Determine the (X, Y) coordinate at the center of the cell enclosing the given text.  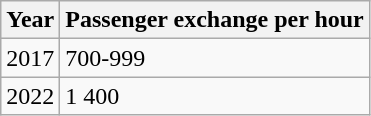
Passenger exchange per hour (214, 20)
2022 (30, 96)
2017 (30, 58)
Year (30, 20)
700-999 (214, 58)
1 400 (214, 96)
